Determine the [X, Y] coordinate at the center of the cell enclosing the given text.  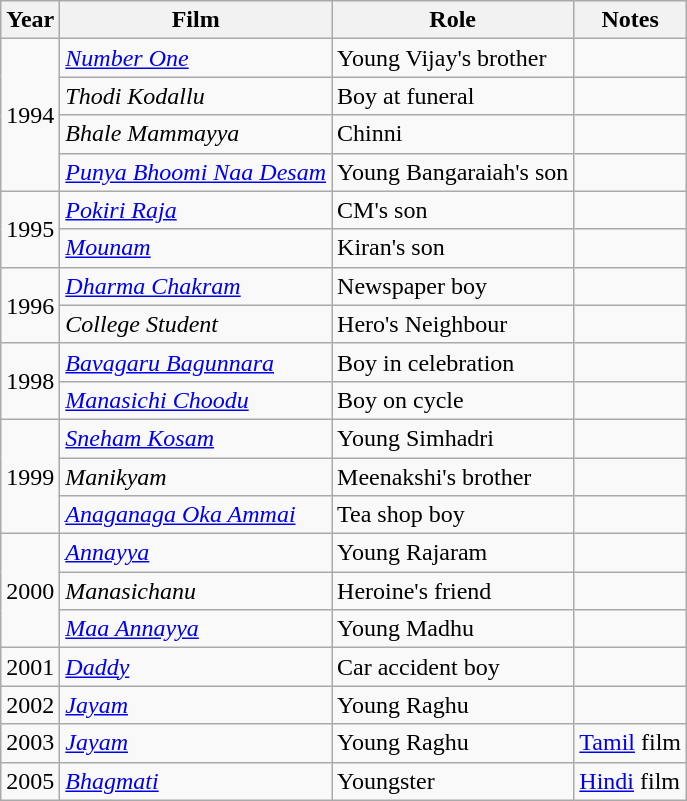
Annayya [196, 553]
2001 [30, 667]
Newspaper boy [453, 286]
2005 [30, 781]
Role [453, 20]
Young Vijay's brother [453, 58]
Notes [630, 20]
Manasichanu [196, 591]
Meenakshi's brother [453, 477]
Anaganaga Oka Ammai [196, 515]
Young Rajaram [453, 553]
Bhagmati [196, 781]
Car accident boy [453, 667]
Kiran's son [453, 248]
Manikyam [196, 477]
1998 [30, 381]
2002 [30, 705]
Punya Bhoomi Naa Desam [196, 172]
Boy in celebration [453, 362]
Hero's Neighbour [453, 324]
Manasichi Choodu [196, 400]
1996 [30, 305]
1999 [30, 476]
2003 [30, 743]
2000 [30, 591]
Young Simhadri [453, 438]
Daddy [196, 667]
College Student [196, 324]
Youngster [453, 781]
Sneham Kosam [196, 438]
Maa Annayya [196, 629]
Young Madhu [453, 629]
Tamil film [630, 743]
1995 [30, 229]
Mounam [196, 248]
CM's son [453, 210]
Pokiri Raja [196, 210]
Heroine's friend [453, 591]
Year [30, 20]
Boy on cycle [453, 400]
Young Bangaraiah's son [453, 172]
Film [196, 20]
Thodi Kodallu [196, 96]
Hindi film [630, 781]
Bavagaru Bagunnara [196, 362]
Number One [196, 58]
1994 [30, 115]
Boy at funeral [453, 96]
Bhale Mammayya [196, 134]
Dharma Chakram [196, 286]
Chinni [453, 134]
Tea shop boy [453, 515]
